Pinpoint the cell where the given text exists, returning its [x, y] midpoint coordinate. 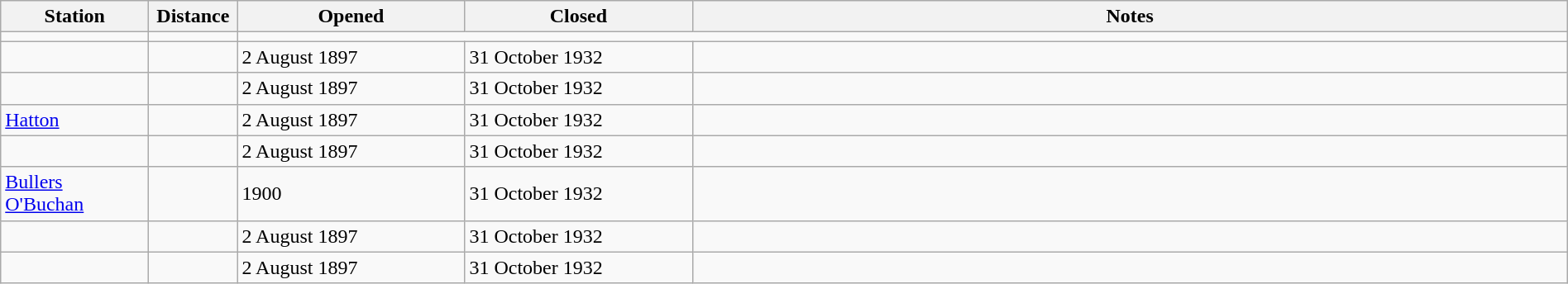
Closed [579, 17]
1900 [351, 193]
Station [74, 17]
Notes [1130, 17]
Distance [194, 17]
Opened [351, 17]
Hatton [74, 120]
Bullers O'Buchan [74, 193]
